Output the (x, y) coordinate of the center of the cell containing the given text.  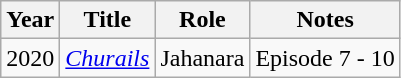
Title (108, 20)
Role (202, 20)
Notes (325, 20)
2020 (30, 58)
Episode 7 - 10 (325, 58)
Churails (108, 58)
Jahanara (202, 58)
Year (30, 20)
